Determine the [x, y] coordinate at the center of the cell enclosing the given text.  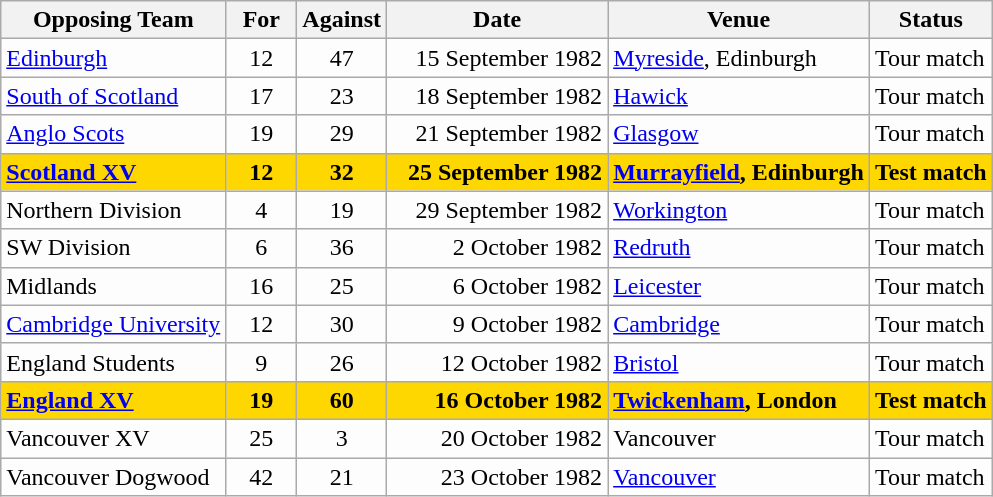
Murrayfield, Edinburgh [739, 172]
15 September 1982 [498, 58]
Date [498, 20]
3 [342, 438]
4 [262, 210]
21 [342, 477]
32 [342, 172]
Opposing Team [114, 20]
Leicester [739, 286]
South of Scotland [114, 96]
60 [342, 400]
Twickenham, London [739, 400]
Venue [739, 20]
Vancouver Dogwood [114, 477]
16 [262, 286]
2 October 1982 [498, 248]
Status [930, 20]
25 September 1982 [498, 172]
29 September 1982 [498, 210]
9 October 1982 [498, 324]
SW Division [114, 248]
Midlands [114, 286]
30 [342, 324]
47 [342, 58]
Redruth [739, 248]
Anglo Scots [114, 134]
6 [262, 248]
29 [342, 134]
9 [262, 362]
20 October 1982 [498, 438]
26 [342, 362]
England XV [114, 400]
Cambridge University [114, 324]
For [262, 20]
Against [342, 20]
16 October 1982 [498, 400]
23 October 1982 [498, 477]
Glasgow [739, 134]
17 [262, 96]
Northern Division [114, 210]
Vancouver XV [114, 438]
England Students [114, 362]
Scotland XV [114, 172]
18 September 1982 [498, 96]
42 [262, 477]
Hawick [739, 96]
Workington [739, 210]
23 [342, 96]
Edinburgh [114, 58]
12 October 1982 [498, 362]
6 October 1982 [498, 286]
Bristol [739, 362]
21 September 1982 [498, 134]
Myreside, Edinburgh [739, 58]
36 [342, 248]
Cambridge [739, 324]
